Extract the (X, Y) coordinate from the center of the cell holding the provided text.  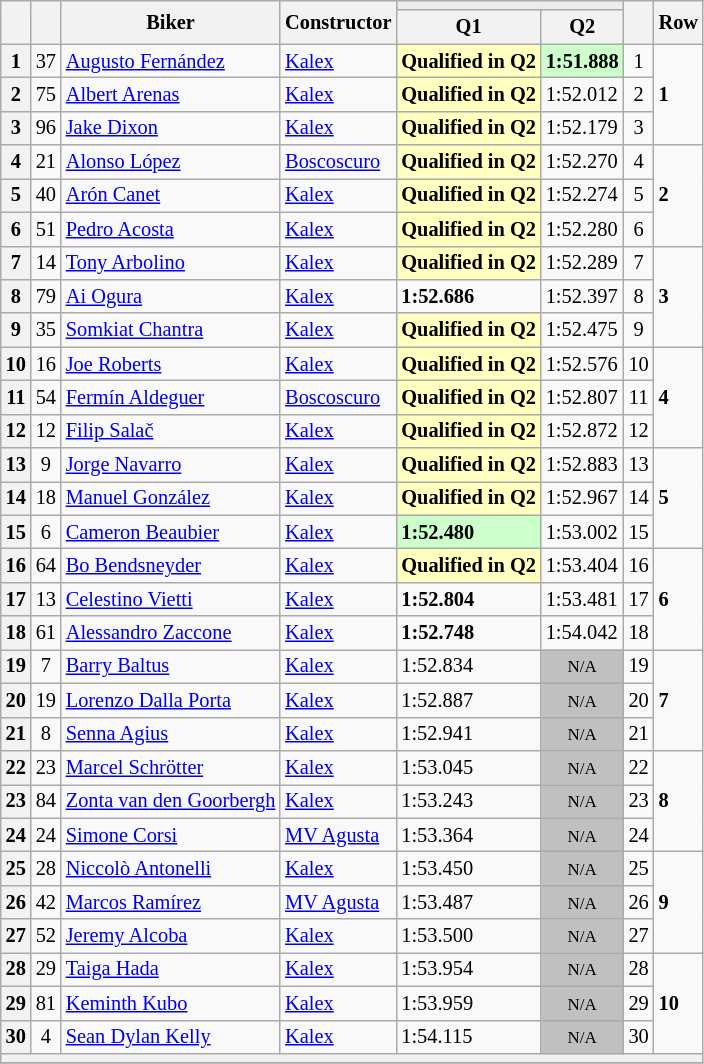
1:52.967 (582, 498)
Sean Dylan Kelly (170, 1037)
Jorge Navarro (170, 465)
81 (46, 1003)
1:53.500 (468, 936)
1:53.450 (468, 868)
1:52.872 (582, 431)
1:53.045 (468, 767)
Manuel González (170, 498)
1:52.807 (582, 397)
96 (46, 128)
1:52.179 (582, 128)
Alessandro Zaccone (170, 633)
Row (678, 22)
Marcos Ramírez (170, 902)
61 (46, 633)
1:52.576 (582, 364)
52 (46, 936)
1:51.888 (582, 61)
84 (46, 801)
1:53.243 (468, 801)
Keminth Kubo (170, 1003)
Jeremy Alcoba (170, 936)
79 (46, 296)
1:52.280 (582, 229)
1:52.274 (582, 195)
1:53.954 (468, 969)
37 (46, 61)
1:53.487 (468, 902)
1:52.883 (582, 465)
64 (46, 565)
Alonso López (170, 162)
Tony Arbolino (170, 263)
1:52.887 (468, 700)
Arón Canet (170, 195)
Q2 (582, 27)
Joe Roberts (170, 364)
1:53.002 (582, 532)
Lorenzo Dalla Porta (170, 700)
Albert Arenas (170, 94)
1:52.475 (582, 330)
Cameron Beaubier (170, 532)
1:52.748 (468, 633)
1:54.042 (582, 633)
Zonta van den Goorbergh (170, 801)
1:52.270 (582, 162)
Constructor (338, 22)
Augusto Fernández (170, 61)
Bo Bendsneyder (170, 565)
1:53.959 (468, 1003)
75 (46, 94)
1:52.941 (468, 734)
Jake Dixon (170, 128)
Somkiat Chantra (170, 330)
Niccolò Antonelli (170, 868)
40 (46, 195)
1:53.481 (582, 599)
1:52.397 (582, 296)
Fermín Aldeguer (170, 397)
Pedro Acosta (170, 229)
1:52.012 (582, 94)
Biker (170, 22)
1:52.834 (468, 666)
42 (46, 902)
Marcel Schrötter (170, 767)
1:52.289 (582, 263)
1:52.804 (468, 599)
1:52.480 (468, 532)
Q1 (468, 27)
Barry Baltus (170, 666)
1:54.115 (468, 1037)
Taiga Hada (170, 969)
Filip Salač (170, 431)
Ai Ogura (170, 296)
Simone Corsi (170, 835)
35 (46, 330)
51 (46, 229)
Senna Agius (170, 734)
1:53.404 (582, 565)
Celestino Vietti (170, 599)
1:53.364 (468, 835)
54 (46, 397)
1:52.686 (468, 296)
